For the text-containing cell, return its midpoint in [X, Y] coordinate format. 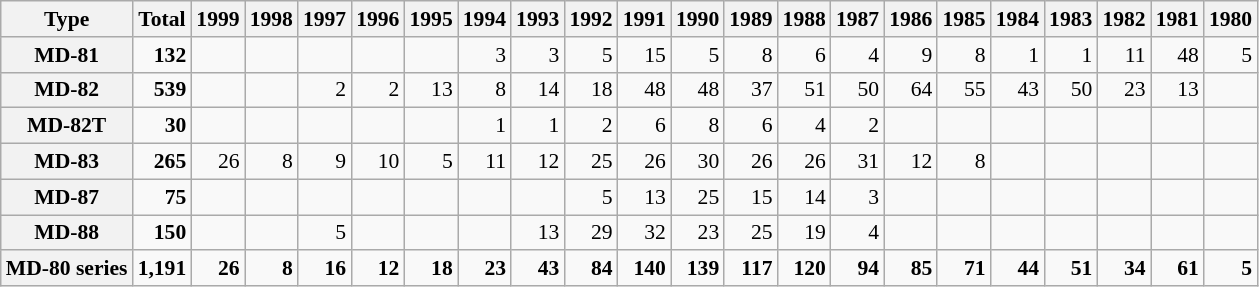
1990 [698, 19]
1,191 [162, 269]
85 [910, 269]
1988 [804, 19]
1994 [484, 19]
MD-88 [67, 233]
1981 [1178, 19]
1982 [1124, 19]
139 [698, 269]
10 [378, 162]
120 [804, 269]
16 [324, 269]
MD-80 series [67, 269]
44 [1018, 269]
117 [750, 269]
61 [1178, 269]
1998 [272, 19]
1996 [378, 19]
MD-83 [67, 162]
MD-82T [67, 126]
1983 [1070, 19]
29 [590, 233]
37 [750, 90]
64 [910, 90]
71 [964, 269]
MD-82 [67, 90]
94 [858, 269]
MD-87 [67, 197]
265 [162, 162]
1993 [538, 19]
1989 [750, 19]
55 [964, 90]
150 [162, 233]
1980 [1230, 19]
140 [644, 269]
MD-81 [67, 55]
1986 [910, 19]
1984 [1018, 19]
539 [162, 90]
1995 [430, 19]
1999 [218, 19]
34 [1124, 269]
31 [858, 162]
1987 [858, 19]
Total [162, 19]
1991 [644, 19]
84 [590, 269]
1992 [590, 19]
19 [804, 233]
32 [644, 233]
1997 [324, 19]
132 [162, 55]
75 [162, 197]
Type [67, 19]
1985 [964, 19]
